Pinpoint the cell where the given text exists, returning its [x, y] midpoint coordinate. 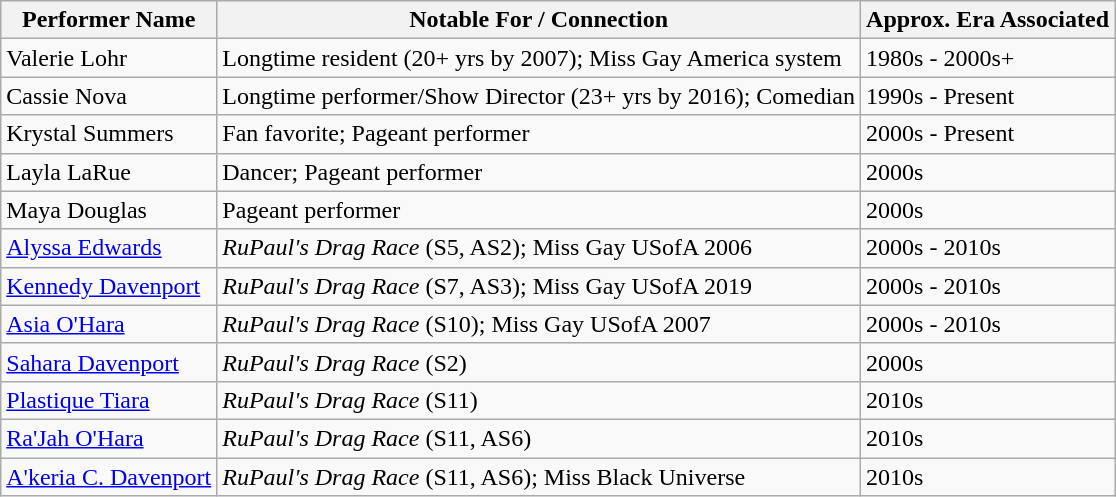
Longtime performer/Show Director (23+ yrs by 2016); Comedian [539, 96]
A'keria C. Davenport [109, 477]
RuPaul's Drag Race (S11, AS6); Miss Black Universe [539, 477]
Performer Name [109, 20]
Kennedy Davenport [109, 286]
Asia O'Hara [109, 324]
Alyssa Edwards [109, 248]
Valerie Lohr [109, 58]
1990s - Present [988, 96]
Dancer; Pageant performer [539, 172]
Approx. Era Associated [988, 20]
Notable For / Connection [539, 20]
RuPaul's Drag Race (S11) [539, 400]
RuPaul's Drag Race (S7, AS3); Miss Gay USofA 2019 [539, 286]
Fan favorite; Pageant performer [539, 134]
RuPaul's Drag Race (S10); Miss Gay USofA 2007 [539, 324]
Plastique Tiara [109, 400]
Sahara Davenport [109, 362]
RuPaul's Drag Race (S11, AS6) [539, 438]
2000s - Present [988, 134]
1980s - 2000s+ [988, 58]
Layla LaRue [109, 172]
Pageant performer [539, 210]
Longtime resident (20+ yrs by 2007); Miss Gay America system [539, 58]
Cassie Nova [109, 96]
RuPaul's Drag Race (S2) [539, 362]
Maya Douglas [109, 210]
Ra'Jah O'Hara [109, 438]
RuPaul's Drag Race (S5, AS2); Miss Gay USofA 2006 [539, 248]
Krystal Summers [109, 134]
